Provide the [x, y] coordinate of the cell's center where the given text is located.  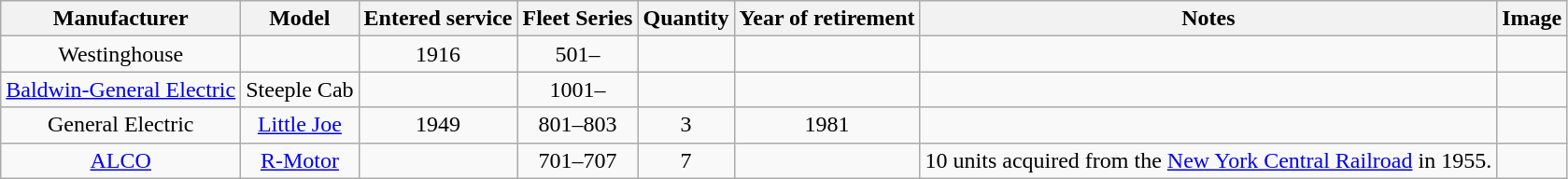
501– [577, 54]
Fleet Series [577, 19]
1981 [827, 125]
ALCO [121, 160]
Baldwin-General Electric [121, 89]
Westinghouse [121, 54]
701–707 [577, 160]
Model [300, 19]
Image [1532, 19]
R-Motor [300, 160]
Steeple Cab [300, 89]
Manufacturer [121, 19]
Quantity [685, 19]
1949 [438, 125]
3 [685, 125]
1916 [438, 54]
7 [685, 160]
General Electric [121, 125]
Notes [1208, 19]
801–803 [577, 125]
Year of retirement [827, 19]
1001– [577, 89]
Entered service [438, 19]
10 units acquired from the New York Central Railroad in 1955. [1208, 160]
Little Joe [300, 125]
